Capture the cell that displays the provided text and extract its [x, y] central coordinate. 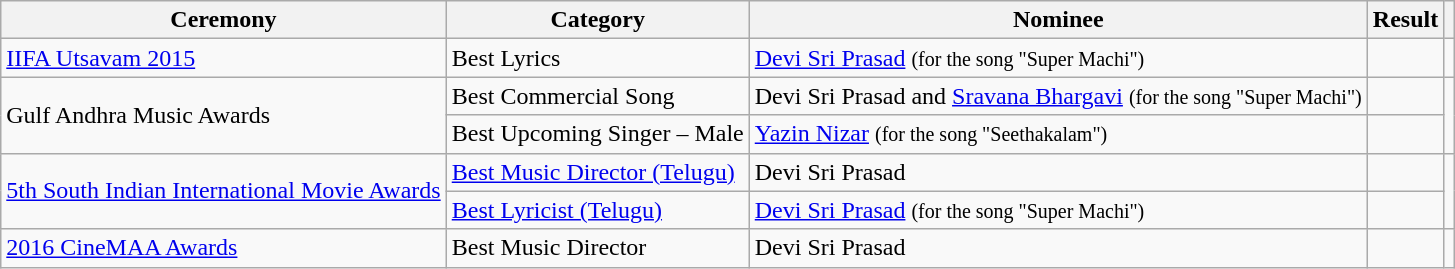
5th South Indian International Movie Awards [224, 191]
Devi Sri Prasad and Sravana Bhargavi (for the song "Super Machi") [1058, 96]
Best Upcoming Singer – Male [598, 134]
Best Commercial Song [598, 96]
Best Music Director [598, 248]
Category [598, 20]
Yazin Nizar (for the song "Seethakalam") [1058, 134]
Result [1405, 20]
Nominee [1058, 20]
Ceremony [224, 20]
Best Lyricist (Telugu) [598, 210]
2016 CineMAA Awards [224, 248]
Best Music Director (Telugu) [598, 172]
Gulf Andhra Music Awards [224, 115]
IIFA Utsavam 2015 [224, 58]
Best Lyrics [598, 58]
